Find where the given text appears and provide that cell's center as [X, Y] coordinate. 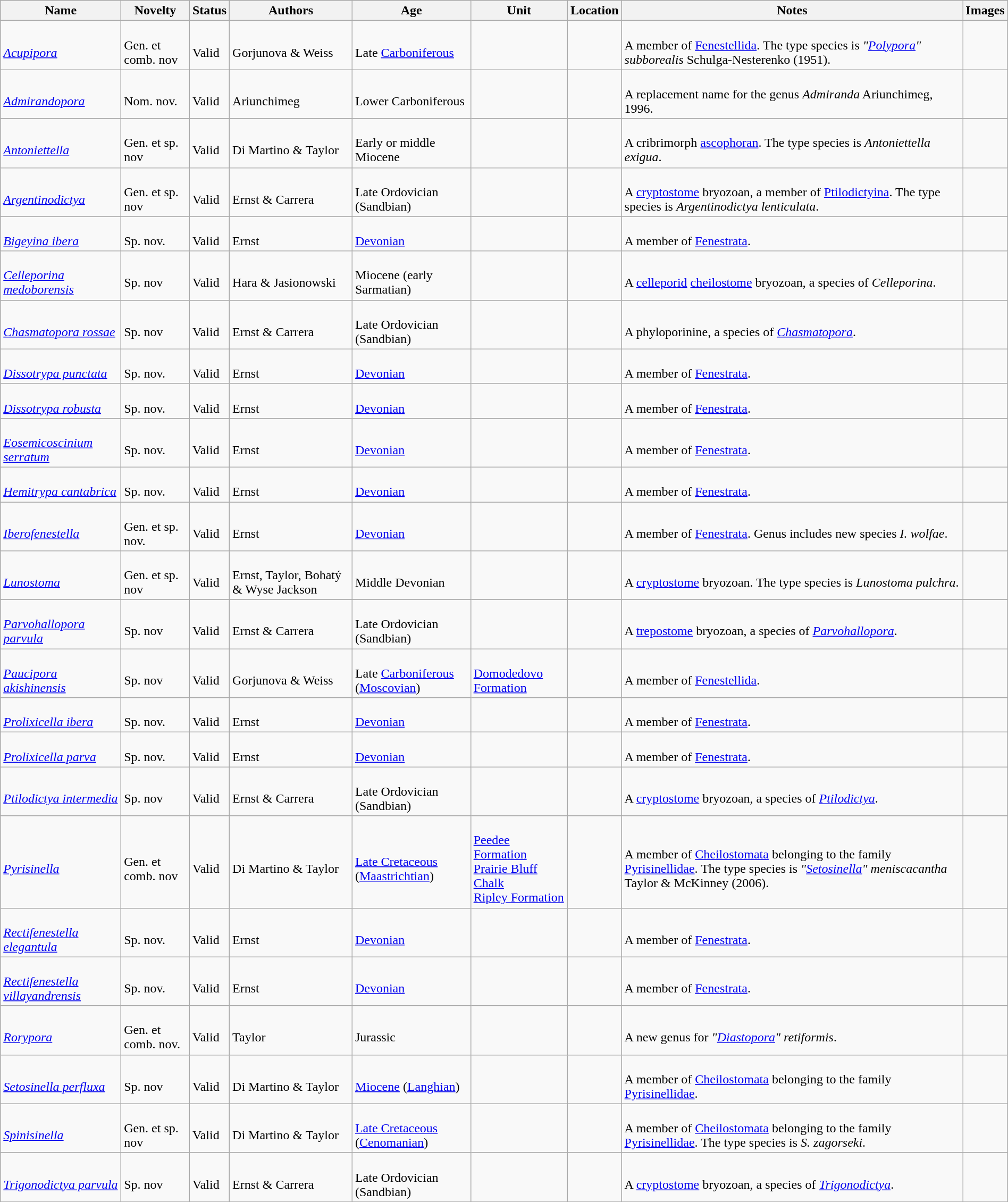
Pyrisinella [61, 862]
Domodedovo Formation [519, 673]
A cryptostome bryozoan, a species of Trigonodictya. [792, 1177]
Gen. et comb. nov. [155, 1030]
Bigeyina ibera [61, 234]
Acupipora [61, 45]
Prolixicella parva [61, 750]
A celleporid cheilostome bryozoan, a species of Celleporina. [792, 276]
A cryptostome bryozoan, a species of Ptilodictya. [792, 791]
Dissotrypa robusta [61, 401]
A member of Fenestrata. Genus includes new species I. wolfae. [792, 527]
Admirandopora [61, 94]
A member of Cheilostomata belonging to the family Pyrisinellidae. [792, 1079]
A phyloporinine, a species of Chasmatopora. [792, 324]
Spinisinella [61, 1128]
Miocene (Langhian) [411, 1079]
Notes [792, 11]
Middle Devonian [411, 575]
Novelty [155, 11]
Rorypora [61, 1030]
Gen. et sp. nov. [155, 527]
Peedee Formation Prairie Bluff Chalk Ripley Formation [519, 862]
A member of Cheilostomata belonging to the family Pyrisinellidae. The type species is "Setosinella" meniscacantha Taylor & McKinney (2006). [792, 862]
Location [594, 11]
Jurassic [411, 1030]
Late Carboniferous (Moscovian) [411, 673]
Name [61, 11]
Hemitrypa cantabrica [61, 484]
Rectifenestella elegantula [61, 932]
Late Cretaceous (Maastrichtian) [411, 862]
Images [985, 11]
A cribrimorph ascophoran. The type species is Antoniettella exigua. [792, 143]
Lunostoma [61, 575]
Miocene (early Sarmatian) [411, 276]
Early or middle Miocene [411, 143]
Age [411, 11]
Late Carboniferous [411, 45]
Lower Carboniferous [411, 94]
Trigonodictya parvula [61, 1177]
Parvohallopora parvula [61, 624]
Prolixicella ibera [61, 715]
Late Cretaceous (Cenomanian) [411, 1128]
Chasmatopora rossae [61, 324]
Antoniettella [61, 143]
Paucipora akishinensis [61, 673]
Dissotrypa punctata [61, 366]
Status [209, 11]
Ernst, Taylor, Bohatý & Wyse Jackson [291, 575]
Ariunchimeg [291, 94]
Authors [291, 11]
A cryptostome bryozoan. The type species is Lunostoma pulchra. [792, 575]
A cryptostome bryozoan, a member of Ptilodictyina. The type species is Argentinodictya lenticulata. [792, 192]
A member of Fenestellida. The type species is "Polypora" subborealis Schulga-Nesterenko (1951). [792, 45]
Ptilodictya intermedia [61, 791]
Eosemicoscinium serratum [61, 443]
Argentinodictya [61, 192]
Setosinella perfluxa [61, 1079]
Hara & Jasionowski [291, 276]
Iberofenestella [61, 527]
Taylor [291, 1030]
Celleporina medoborensis [61, 276]
Nom. nov. [155, 94]
A new genus for "Diastopora" retiformis. [792, 1030]
A trepostome bryozoan, a species of Parvohallopora. [792, 624]
A member of Cheilostomata belonging to the family Pyrisinellidae. The type species is S. zagorseki. [792, 1128]
A member of Fenestellida. [792, 673]
Unit [519, 11]
Rectifenestella villayandrensis [61, 981]
A replacement name for the genus Admiranda Ariunchimeg, 1996. [792, 94]
